Extract the (X, Y) coordinate from the center of the cell holding the provided text.  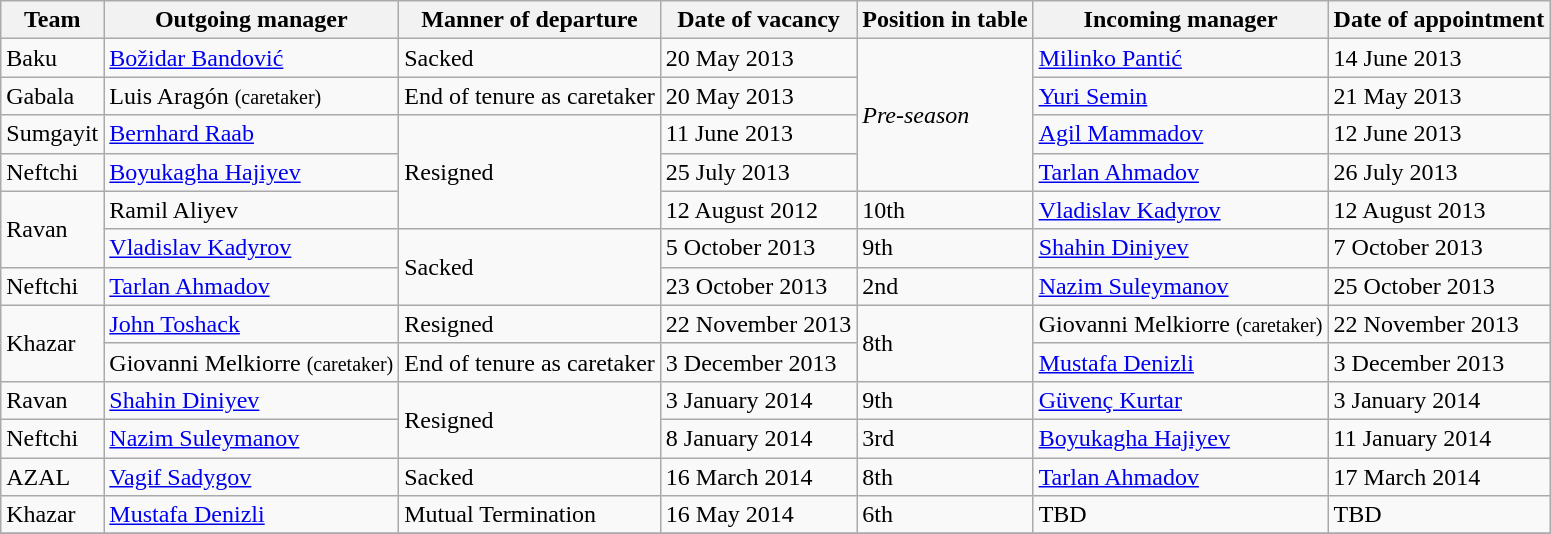
12 June 2013 (1439, 134)
14 June 2013 (1439, 58)
Ramil Aliyev (252, 210)
Agil Mammadov (1180, 134)
Yuri Semin (1180, 96)
Luis Aragón (caretaker) (252, 96)
12 August 2012 (758, 210)
Bernhard Raab (252, 134)
Team (52, 20)
3rd (945, 438)
10th (945, 210)
11 January 2014 (1439, 438)
2nd (945, 286)
25 July 2013 (758, 172)
16 March 2014 (758, 477)
Pre-season (945, 115)
Position in table (945, 20)
17 March 2014 (1439, 477)
7 October 2013 (1439, 248)
John Toshack (252, 324)
25 October 2013 (1439, 286)
6th (945, 515)
5 October 2013 (758, 248)
Güvenç Kurtar (1180, 400)
Date of appointment (1439, 20)
Date of vacancy (758, 20)
Gabala (52, 96)
Vagif Sadygov (252, 477)
Mutual Termination (530, 515)
Božidar Bandović (252, 58)
12 August 2013 (1439, 210)
Sumgayit (52, 134)
21 May 2013 (1439, 96)
Outgoing manager (252, 20)
AZAL (52, 477)
Milinko Pantić (1180, 58)
8 January 2014 (758, 438)
16 May 2014 (758, 515)
Incoming manager (1180, 20)
26 July 2013 (1439, 172)
Baku (52, 58)
Manner of departure (530, 20)
23 October 2013 (758, 286)
11 June 2013 (758, 134)
